From the cell containing the given text, extract its center point as [x, y] coordinate. 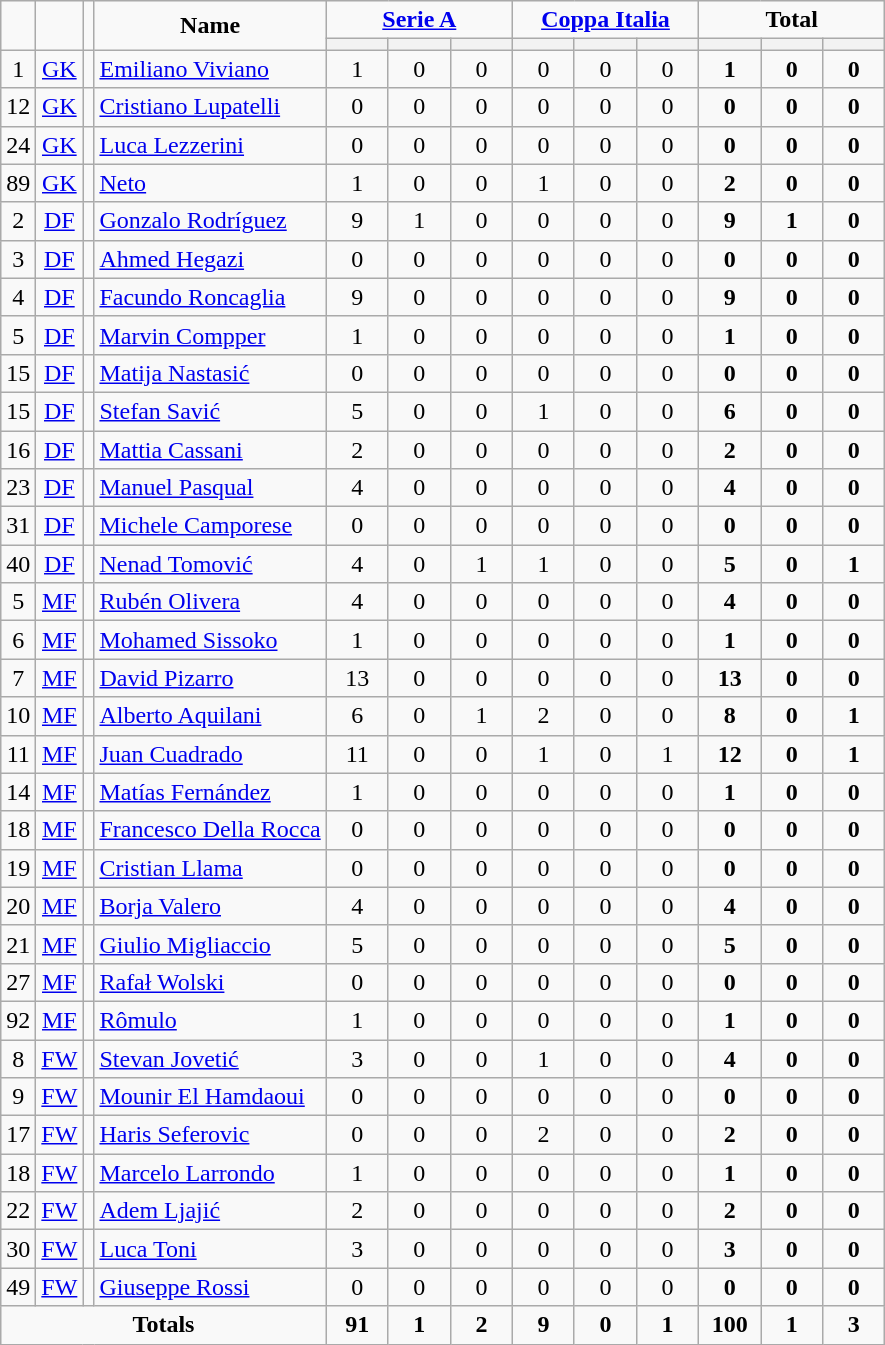
Mohamed Sissoko [210, 640]
Luca Toni [210, 1249]
Luca Lezzerini [210, 145]
Name [210, 26]
Juan Cuadrado [210, 754]
Facundo Roncaglia [210, 297]
Mounir El Hamdaoui [210, 1097]
Adem Ljajić [210, 1211]
92 [18, 1020]
Ahmed Hegazi [210, 259]
30 [18, 1249]
27 [18, 982]
17 [18, 1135]
Cristiano Lupatelli [210, 107]
Matías Fernández [210, 792]
Manuel Pasqual [210, 488]
Haris Seferovic [210, 1135]
21 [18, 944]
Rafał Wolski [210, 982]
Giuseppe Rossi [210, 1287]
7 [18, 678]
Matija Nastasić [210, 373]
Stefan Savić [210, 411]
19 [18, 868]
22 [18, 1211]
40 [18, 564]
Marvin Compper [210, 335]
49 [18, 1287]
Francesco Della Rocca [210, 830]
Michele Camporese [210, 526]
Stevan Jovetić [210, 1059]
Marcelo Larrondo [210, 1173]
31 [18, 526]
Mattia Cassani [210, 449]
Serie A [419, 20]
Gonzalo Rodríguez [210, 221]
16 [18, 449]
Total [792, 20]
Rubén Olivera [210, 602]
14 [18, 792]
Emiliano Viviano [210, 69]
23 [18, 488]
10 [18, 716]
David Pizarro [210, 678]
Coppa Italia [605, 20]
100 [730, 1325]
Cristian Llama [210, 868]
Nenad Tomović [210, 564]
Neto [210, 183]
Rômulo [210, 1020]
Giulio Migliaccio [210, 944]
20 [18, 906]
91 [357, 1325]
Alberto Aquilani [210, 716]
89 [18, 183]
Totals [164, 1325]
24 [18, 145]
Borja Valero [210, 906]
